Scan for the cell matching the given text and deliver its (x, y) coordinate at center. 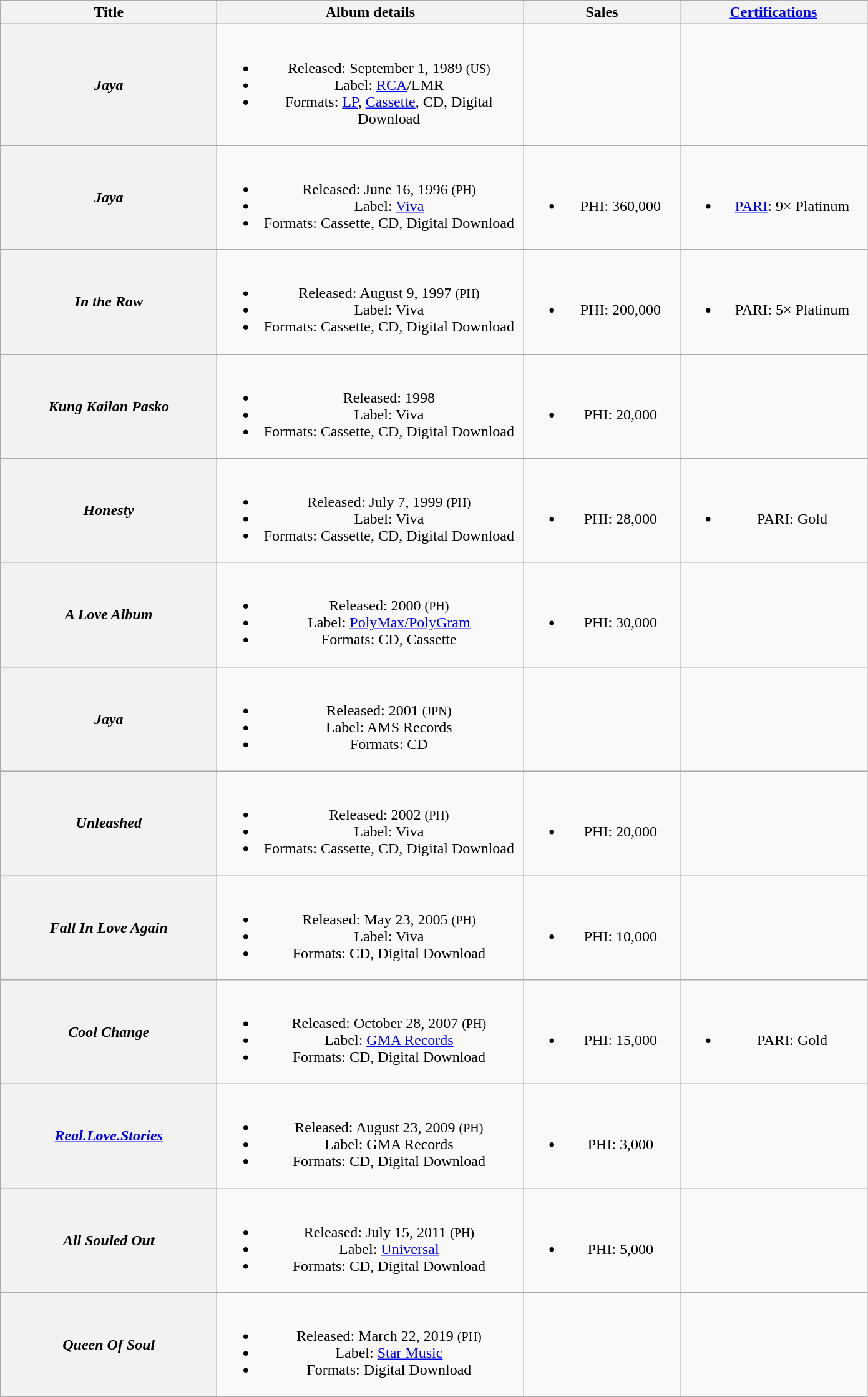
PHI: 28,000 (602, 511)
A Love Album (109, 614)
Released: August 9, 1997 (PH)Label: VivaFormats: Cassette, CD, Digital Download (371, 302)
Released: 2000 (PH)Label: PolyMax/PolyGramFormats: CD, Cassette (371, 614)
PHI: 200,000 (602, 302)
Released: October 28, 2007 (PH)Label: GMA RecordsFormats: CD, Digital Download (371, 1031)
Released: July 7, 1999 (PH)Label: VivaFormats: Cassette, CD, Digital Download (371, 511)
PHI: 10,000 (602, 928)
PHI: 30,000 (602, 614)
Fall In Love Again (109, 928)
Real.Love.Stories (109, 1136)
Released: 2002 (PH)Label: VivaFormats: Cassette, CD, Digital Download (371, 823)
Released: 2001 (JPN)Label: AMS RecordsFormats: CD (371, 719)
Title (109, 12)
PHI: 15,000 (602, 1031)
Certifications (774, 12)
In the Raw (109, 302)
PHI: 360,000 (602, 197)
Honesty (109, 511)
Cool Change (109, 1031)
Queen Of Soul (109, 1345)
Released: March 22, 2019 (PH)Label: Star MusicFormats: Digital Download (371, 1345)
Released: July 15, 2011 (PH)Label: UniversalFormats: CD, Digital Download (371, 1241)
PHI: 3,000 (602, 1136)
Album details (371, 12)
All Souled Out (109, 1241)
PARI: 5× Platinum (774, 302)
PHI: 5,000 (602, 1241)
Released: August 23, 2009 (PH)Label: GMA RecordsFormats: CD, Digital Download (371, 1136)
Unleashed (109, 823)
Sales (602, 12)
PARI: 9× Platinum (774, 197)
Released: 1998Label: VivaFormats: Cassette, CD, Digital Download (371, 406)
Kung Kailan Pasko (109, 406)
Released: May 23, 2005 (PH)Label: VivaFormats: CD, Digital Download (371, 928)
Released: June 16, 1996 (PH)Label: VivaFormats: Cassette, CD, Digital Download (371, 197)
Released: September 1, 1989 (US)Label: RCA/LMRFormats: LP, Cassette, CD, Digital Download (371, 85)
